Return the [X, Y] coordinate for the center point of the cell that contains the specified text.  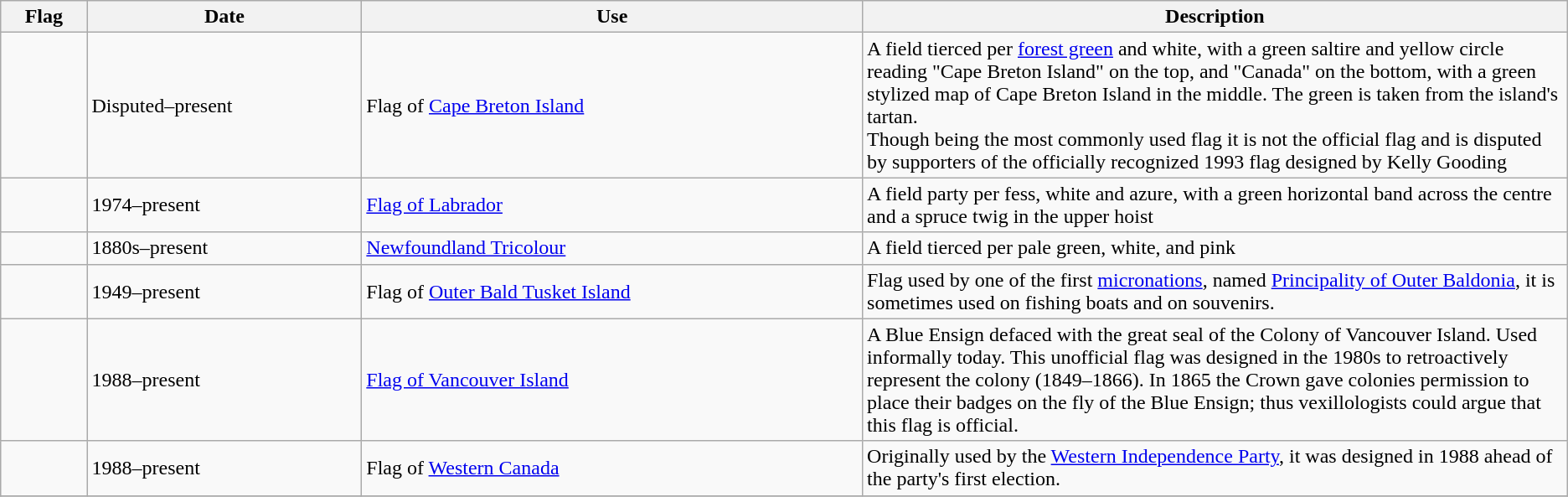
Flag used by one of the first micronations, named Principality of Outer Baldonia, it is sometimes used on fishing boats and on souvenirs. [1215, 292]
A field party per fess, white and azure, with a green horizontal band across the centre and a spruce twig in the upper hoist [1215, 204]
Date [224, 17]
Disputed–present [224, 106]
Description [1215, 17]
A field tierced per pale green, white, and pink [1215, 248]
Flag of Outer Bald Tusket Island [612, 292]
Originally used by the Western Independence Party, it was designed in 1988 ahead of the party's first election. [1215, 468]
Newfoundland Tricolour [612, 248]
Flag of Labrador [612, 204]
Use [612, 17]
Flag of Vancouver Island [612, 380]
Flag of Cape Breton Island [612, 106]
1974–present [224, 204]
1880s–present [224, 248]
Flag [44, 17]
1949–present [224, 292]
Flag of Western Canada [612, 468]
